Locate the cell with the specified text and output its (X, Y) center coordinate. 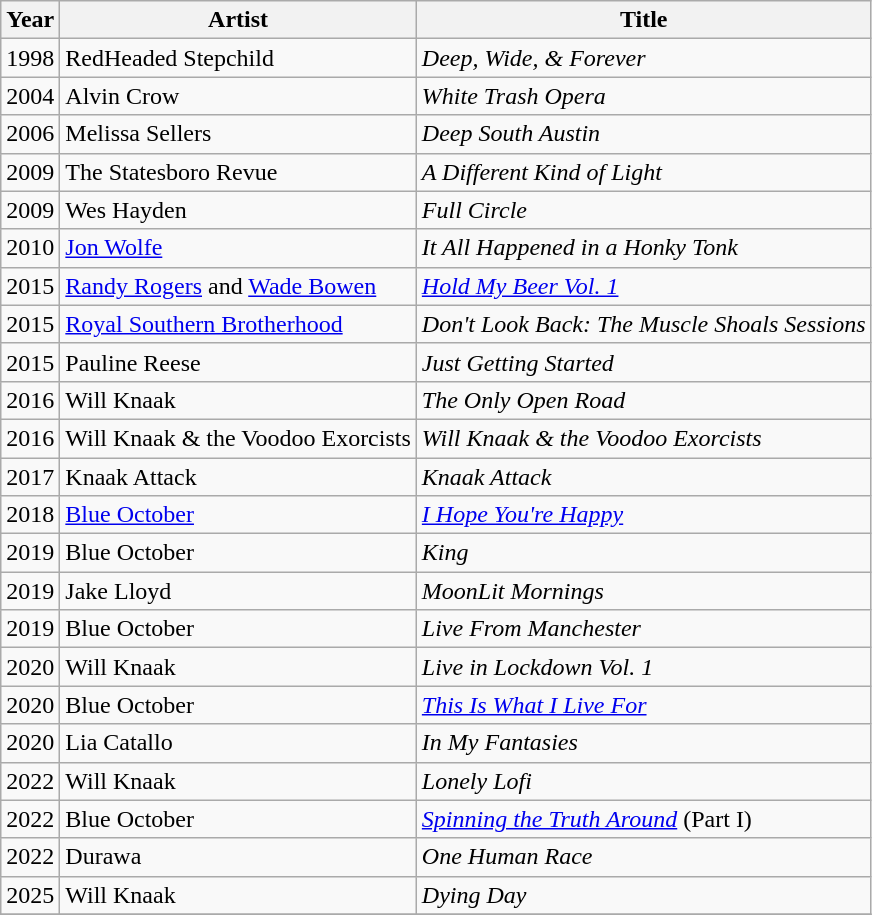
King (644, 553)
Lonely Lofi (644, 781)
In My Fantasies (644, 743)
Deep South Austin (644, 134)
Artist (238, 20)
Just Getting Started (644, 362)
Jake Lloyd (238, 591)
MoonLit Mornings (644, 591)
Melissa Sellers (238, 134)
2025 (30, 895)
Randy Rogers and Wade Bowen (238, 286)
2004 (30, 96)
I Hope You're Happy (644, 515)
Live in Lockdown Vol. 1 (644, 667)
Year (30, 20)
Pauline Reese (238, 362)
The Statesboro Revue (238, 172)
Title (644, 20)
1998 (30, 58)
Hold My Beer Vol. 1 (644, 286)
One Human Race (644, 857)
Durawa (238, 857)
Wes Hayden (238, 210)
Alvin Crow (238, 96)
This Is What I Live For (644, 705)
RedHeaded Stepchild (238, 58)
2017 (30, 477)
Full Circle (644, 210)
Jon Wolfe (238, 248)
Live From Manchester (644, 629)
Lia Catallo (238, 743)
A Different Kind of Light (644, 172)
Royal Southern Brotherhood (238, 324)
2018 (30, 515)
2006 (30, 134)
Don't Look Back: The Muscle Shoals Sessions (644, 324)
Spinning the Truth Around (Part I) (644, 819)
2010 (30, 248)
It All Happened in a Honky Tonk (644, 248)
The Only Open Road (644, 400)
Dying Day (644, 895)
Deep, Wide, & Forever (644, 58)
White Trash Opera (644, 96)
